For the text-containing cell, return its midpoint in (X, Y) coordinate format. 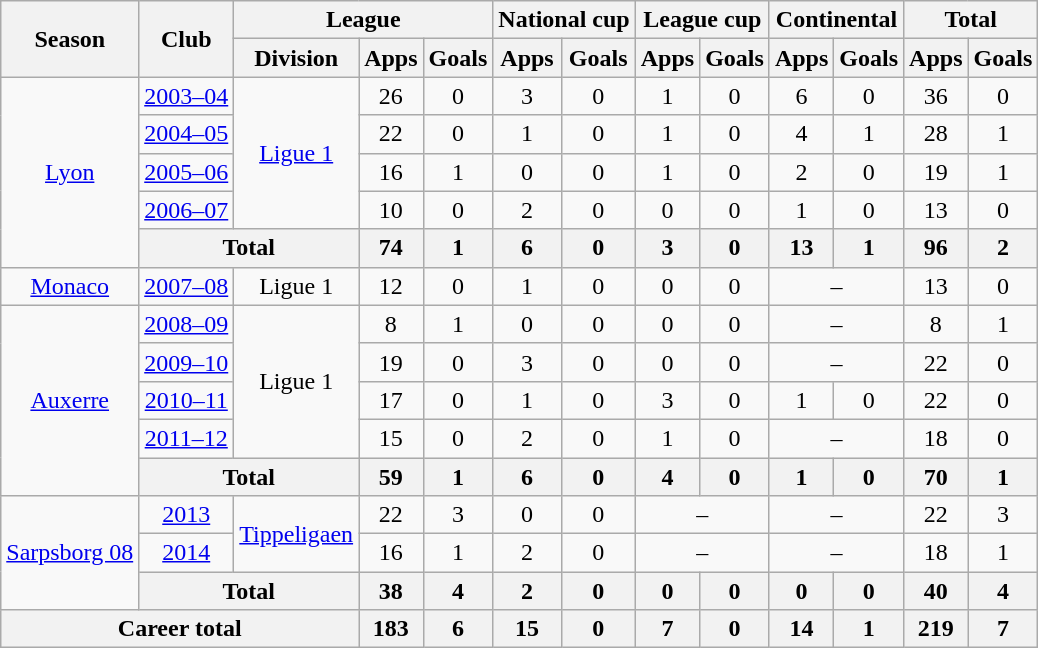
League (364, 20)
2007–08 (186, 286)
Continental (836, 20)
2014 (186, 553)
38 (391, 591)
2005–06 (186, 172)
219 (936, 629)
Monaco (70, 286)
40 (936, 591)
59 (391, 477)
2006–07 (186, 210)
17 (391, 400)
183 (391, 629)
2009–10 (186, 362)
Club (186, 39)
2008–09 (186, 324)
2010–11 (186, 400)
2013 (186, 515)
2003–04 (186, 96)
Division (296, 58)
14 (801, 629)
96 (936, 248)
National cup (564, 20)
28 (936, 134)
Tippeligaen (296, 534)
36 (936, 96)
2011–12 (186, 438)
Lyon (70, 172)
26 (391, 96)
12 (391, 286)
10 (391, 210)
70 (936, 477)
Season (70, 39)
League cup (702, 20)
74 (391, 248)
Sarpsborg 08 (70, 553)
Auxerre (70, 400)
2004–05 (186, 134)
Career total (180, 629)
